Return [X, Y] of the center of cell containing provided text 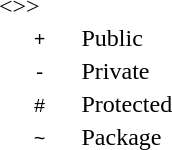
- [40, 71]
+ [40, 38]
# [40, 104]
